Find where the given text appears and provide that cell's center as [x, y] coordinate. 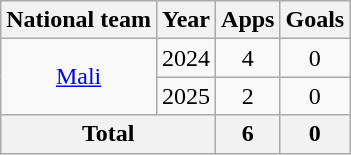
Total [108, 134]
Apps [248, 20]
4 [248, 58]
6 [248, 134]
Mali [79, 77]
National team [79, 20]
2 [248, 96]
Goals [315, 20]
2024 [186, 58]
2025 [186, 96]
Year [186, 20]
